Locate the cell with the specified text and output its (x, y) center coordinate. 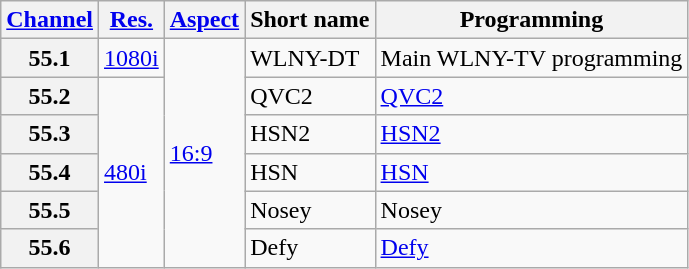
55.5 (50, 210)
Res. (132, 20)
Short name (310, 20)
Channel (50, 20)
Main WLNY-TV programming (532, 58)
55.6 (50, 248)
Aspect (204, 20)
55.4 (50, 172)
55.1 (50, 58)
55.3 (50, 134)
480i (132, 172)
55.2 (50, 96)
16:9 (204, 153)
WLNY-DT (310, 58)
Programming (532, 20)
1080i (132, 58)
